Identify which cell holds the provided text, then report its [X, Y] central coordinate. 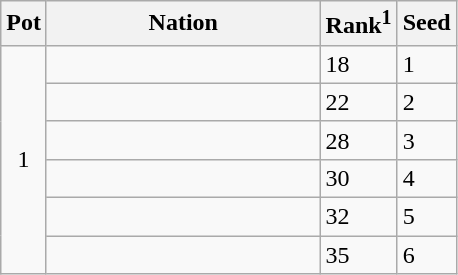
32 [358, 217]
28 [358, 140]
35 [358, 255]
18 [358, 64]
6 [426, 255]
2 [426, 102]
5 [426, 217]
Rank1 [358, 24]
3 [426, 140]
Seed [426, 24]
30 [358, 178]
Nation [183, 24]
Pot [24, 24]
4 [426, 178]
22 [358, 102]
